From the cell containing the given text, extract its center point as (x, y) coordinate. 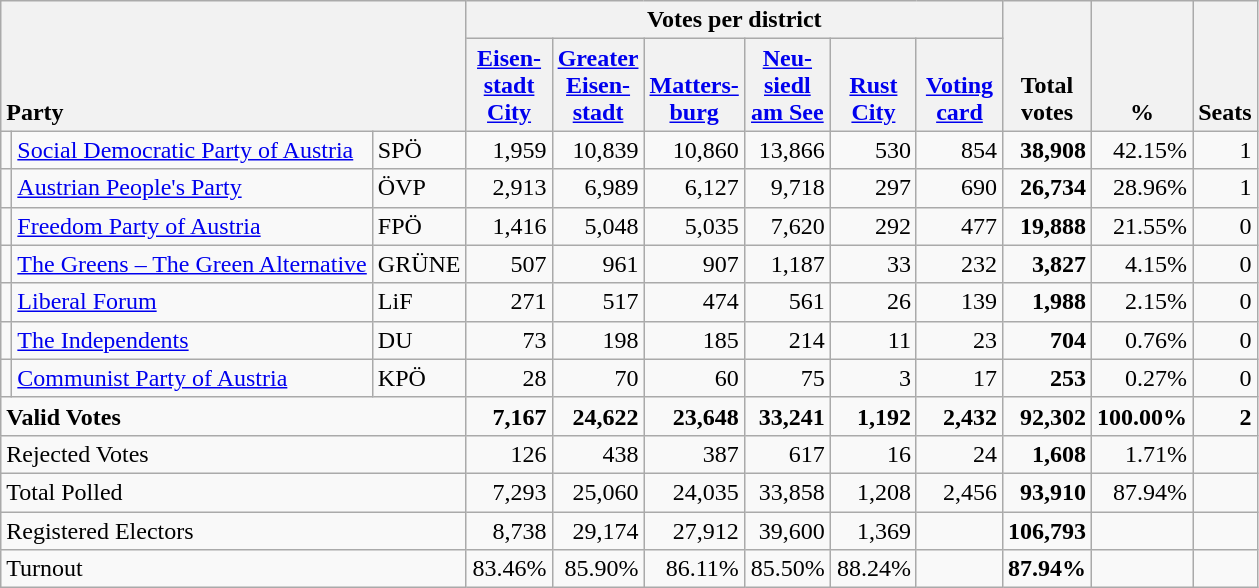
6,989 (598, 188)
5,048 (598, 226)
25,060 (598, 492)
RustCity (873, 85)
126 (509, 454)
214 (787, 340)
Totalvotes (1048, 66)
13,866 (787, 150)
1,208 (873, 492)
60 (694, 378)
GreaterEisen-stadt (598, 85)
73 (509, 340)
474 (694, 302)
2.15% (1142, 302)
10,860 (694, 150)
292 (873, 226)
1,369 (873, 531)
387 (694, 454)
1,192 (873, 416)
7,167 (509, 416)
Total Polled (234, 492)
185 (694, 340)
FPÖ (419, 226)
Valid Votes (234, 416)
17 (959, 378)
The Greens – The Green Alternative (192, 264)
Turnout (234, 569)
Neu-siedlam See (787, 85)
100.00% (1142, 416)
42.15% (1142, 150)
Liberal Forum (192, 302)
7,293 (509, 492)
39,600 (787, 531)
88.24% (873, 569)
2,456 (959, 492)
28.96% (1142, 188)
10,839 (598, 150)
29,174 (598, 531)
198 (598, 340)
1.71% (1142, 454)
24 (959, 454)
3 (873, 378)
1,959 (509, 150)
Matters-burg (694, 85)
33 (873, 264)
26,734 (1048, 188)
27,912 (694, 531)
28 (509, 378)
Social Democratic Party of Austria (192, 150)
253 (1048, 378)
92,302 (1048, 416)
Party (234, 66)
93,910 (1048, 492)
5,035 (694, 226)
GRÜNE (419, 264)
21.55% (1142, 226)
704 (1048, 340)
33,858 (787, 492)
0.76% (1142, 340)
0.27% (1142, 378)
9,718 (787, 188)
8,738 (509, 531)
75 (787, 378)
24,622 (598, 416)
The Independents (192, 340)
561 (787, 302)
SPÖ (419, 150)
23 (959, 340)
24,035 (694, 492)
139 (959, 302)
Freedom Party of Austria (192, 226)
% (1142, 66)
690 (959, 188)
617 (787, 454)
106,793 (1048, 531)
70 (598, 378)
1,988 (1048, 302)
854 (959, 150)
438 (598, 454)
DU (419, 340)
26 (873, 302)
23,648 (694, 416)
Communist Party of Austria (192, 378)
KPÖ (419, 378)
11 (873, 340)
38,908 (1048, 150)
1,416 (509, 226)
19,888 (1048, 226)
Votes per district (734, 20)
271 (509, 302)
3,827 (1048, 264)
477 (959, 226)
Registered Electors (234, 531)
7,620 (787, 226)
Austrian People's Party (192, 188)
961 (598, 264)
507 (509, 264)
Votingcard (959, 85)
232 (959, 264)
1,187 (787, 264)
517 (598, 302)
LiF (419, 302)
33,241 (787, 416)
83.46% (509, 569)
297 (873, 188)
Eisen-stadtCity (509, 85)
1,608 (1048, 454)
2 (1225, 416)
2,432 (959, 416)
ÖVP (419, 188)
Seats (1225, 66)
16 (873, 454)
4.15% (1142, 264)
85.90% (598, 569)
6,127 (694, 188)
86.11% (694, 569)
85.50% (787, 569)
Rejected Votes (234, 454)
907 (694, 264)
2,913 (509, 188)
530 (873, 150)
